Return the (X, Y) coordinate for the center point of the cell that contains the specified text.  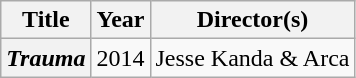
Trauma (46, 58)
Jesse Kanda & Arca (252, 58)
2014 (120, 58)
Year (120, 20)
Title (46, 20)
Director(s) (252, 20)
